Return the [X, Y] coordinate for the center point of the cell that contains the specified text.  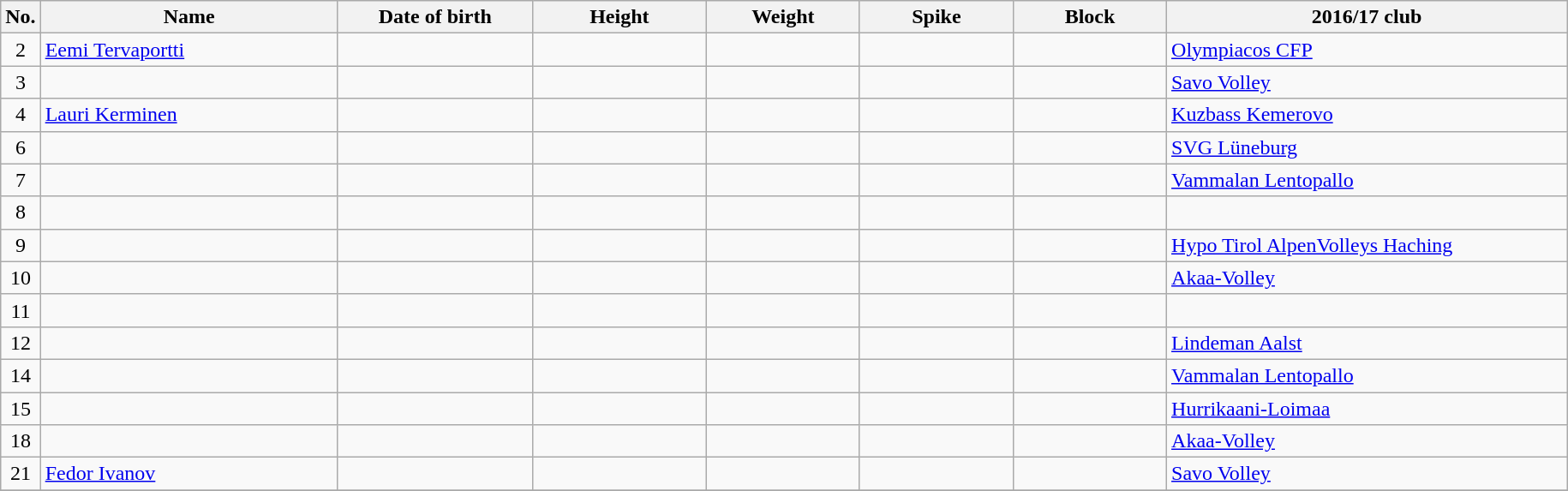
10 [21, 278]
8 [21, 213]
Hypo Tirol AlpenVolleys Haching [1368, 245]
Name [189, 17]
7 [21, 180]
Hurrikaani-Loimaa [1368, 409]
Spike [936, 17]
Kuzbass Kemerovo [1368, 115]
18 [21, 441]
SVG Lüneburg [1368, 147]
No. [21, 17]
14 [21, 375]
Lauri Kerminen [189, 115]
11 [21, 310]
Weight [783, 17]
3 [21, 82]
Eemi Tervaportti [189, 50]
Block [1090, 17]
2 [21, 50]
12 [21, 343]
Height [619, 17]
Date of birth [435, 17]
Fedor Ivanov [189, 474]
4 [21, 115]
9 [21, 245]
Olympiacos CFP [1368, 50]
2016/17 club [1368, 17]
15 [21, 409]
Lindeman Aalst [1368, 343]
21 [21, 474]
6 [21, 147]
